Capture the cell that displays the provided text and extract its (x, y) central coordinate. 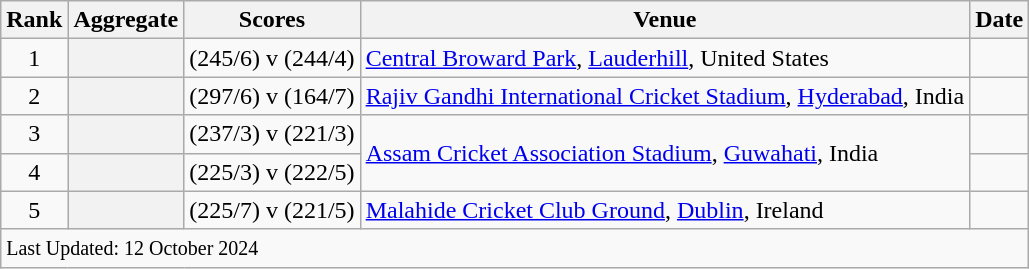
(237/3) v (221/3) (272, 134)
4 (34, 172)
Scores (272, 20)
3 (34, 134)
Rank (34, 20)
(297/6) v (164/7) (272, 96)
5 (34, 210)
Aggregate (126, 20)
1 (34, 58)
(245/6) v (244/4) (272, 58)
Malahide Cricket Club Ground, Dublin, Ireland (665, 210)
Last Updated: 12 October 2024 (515, 248)
Central Broward Park, Lauderhill, United States (665, 58)
Date (1000, 20)
Venue (665, 20)
Rajiv Gandhi International Cricket Stadium, Hyderabad, India (665, 96)
Assam Cricket Association Stadium, Guwahati, India (665, 153)
(225/3) v (222/5) (272, 172)
2 (34, 96)
(225/7) v (221/5) (272, 210)
